Extract the [x, y] coordinate from the center of the cell holding the provided text.  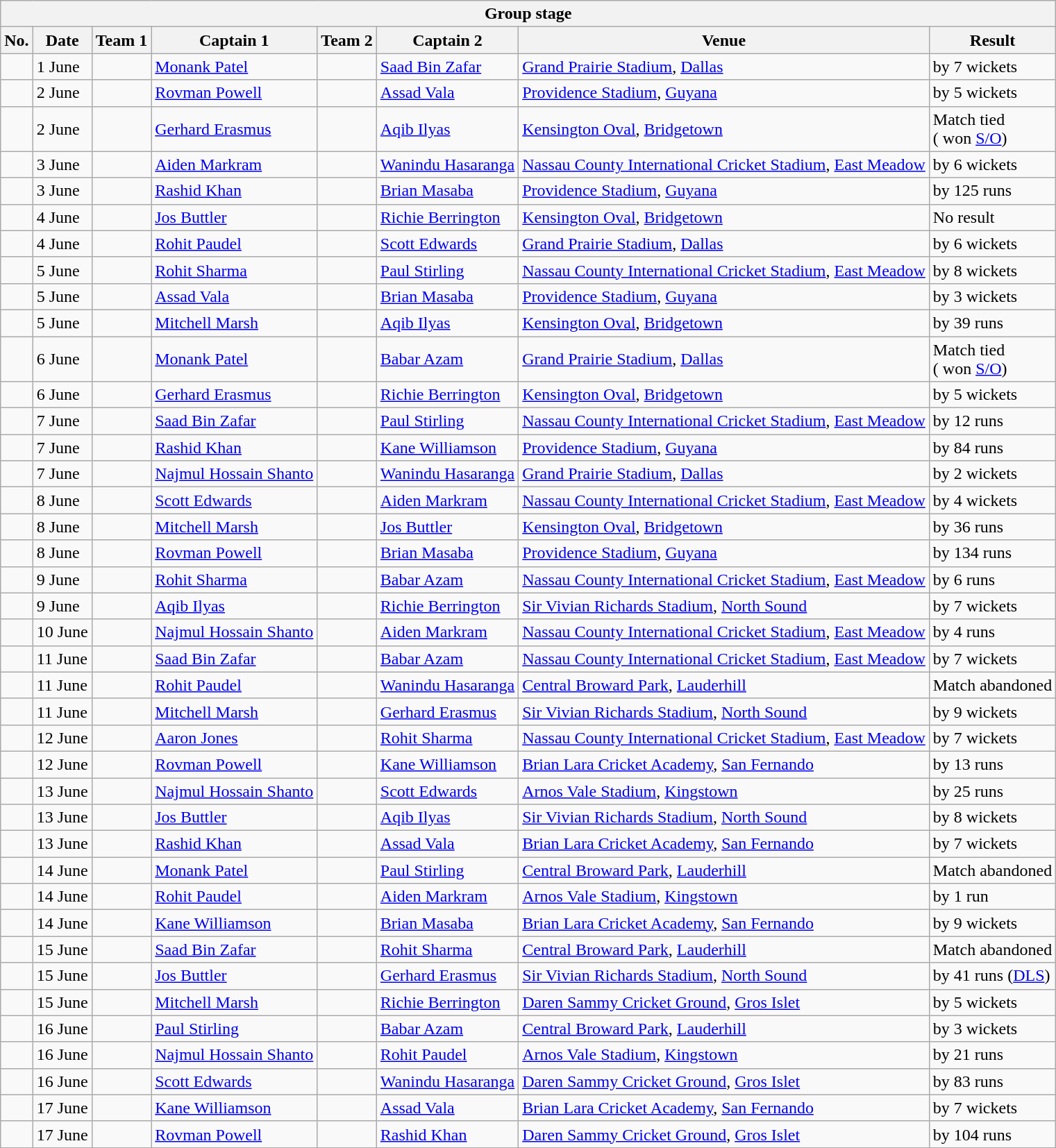
by 4 wickets [992, 500]
by 134 runs [992, 553]
No result [992, 217]
1 June [62, 67]
Venue [724, 40]
Result [992, 40]
by 104 runs [992, 1134]
by 36 runs [992, 527]
Date [62, 40]
by 84 runs [992, 448]
by 125 runs [992, 191]
by 12 runs [992, 421]
Group stage [528, 14]
by 41 runs (DLS) [992, 976]
by 21 runs [992, 1055]
by 83 runs [992, 1081]
by 2 wickets [992, 474]
Aaron Jones [235, 738]
Team 1 [121, 40]
by 6 runs [992, 580]
by 1 run [992, 897]
by 13 runs [992, 764]
by 25 runs [992, 791]
by 39 runs [992, 323]
10 June [62, 632]
Team 2 [347, 40]
Captain 1 [235, 40]
by 4 runs [992, 632]
No. [17, 40]
Captain 2 [447, 40]
